Capture the cell that displays the provided text and extract its (x, y) central coordinate. 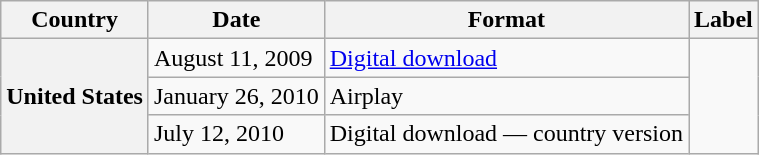
August 11, 2009 (236, 58)
Label (724, 20)
Date (236, 20)
July 12, 2010 (236, 134)
United States (75, 96)
Airplay (506, 96)
January 26, 2010 (236, 96)
Digital download (506, 58)
Digital download — country version (506, 134)
Format (506, 20)
Country (75, 20)
